Provide the [X, Y] coordinate of the cell's center where the given text is located.  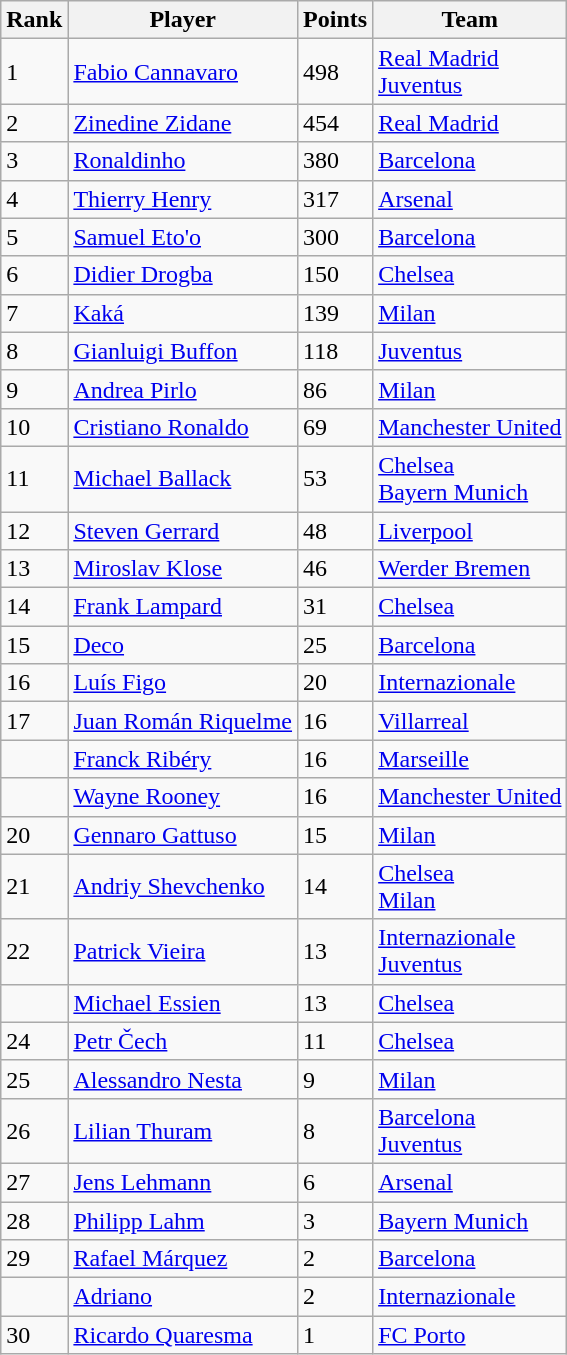
454 [336, 123]
Liverpool [470, 531]
Patrick Vieira [183, 952]
7 [34, 313]
Andrea Pirlo [183, 389]
Werder Bremen [470, 569]
Marseille [470, 759]
Zinedine Zidane [183, 123]
Lilian Thuram [183, 1130]
Michael Ballack [183, 478]
28 [34, 1221]
Steven Gerrard [183, 531]
26 [34, 1130]
86 [336, 389]
53 [336, 478]
Samuel Eto'o [183, 237]
12 [34, 531]
Rank [34, 20]
17 [34, 721]
118 [336, 351]
Bayern Munich [470, 1221]
Kaká [183, 313]
Team [470, 20]
Villarreal [470, 721]
Miroslav Klose [183, 569]
69 [336, 427]
Internazionale Juventus [470, 952]
Adriano [183, 1297]
Chelsea Milan [470, 886]
Andriy Shevchenko [183, 886]
Fabio Cannavaro [183, 72]
29 [34, 1259]
Alessandro Nesta [183, 1079]
317 [336, 199]
Luís Figo [183, 683]
Juventus [470, 351]
Michael Essien [183, 1003]
FC Porto [470, 1335]
Ronaldinho [183, 161]
Philipp Lahm [183, 1221]
22 [34, 952]
300 [336, 237]
Real Madrid [470, 123]
Gianluigi Buffon [183, 351]
Deco [183, 645]
5 [34, 237]
380 [336, 161]
31 [336, 607]
Cristiano Ronaldo [183, 427]
4 [34, 199]
Juan Román Riquelme [183, 721]
498 [336, 72]
30 [34, 1335]
Real Madrid Juventus [470, 72]
Franck Ribéry [183, 759]
Frank Lampard [183, 607]
Rafael Márquez [183, 1259]
Petr Čech [183, 1041]
Player [183, 20]
139 [336, 313]
Jens Lehmann [183, 1182]
Wayne Rooney [183, 797]
Gennaro Gattuso [183, 835]
Chelsea Bayern Munich [470, 478]
Thierry Henry [183, 199]
46 [336, 569]
Didier Drogba [183, 275]
Points [336, 20]
21 [34, 886]
48 [336, 531]
Ricardo Quaresma [183, 1335]
Barcelona Juventus [470, 1130]
10 [34, 427]
24 [34, 1041]
150 [336, 275]
27 [34, 1182]
